Scan for the cell matching the given text and deliver its [x, y] coordinate at center. 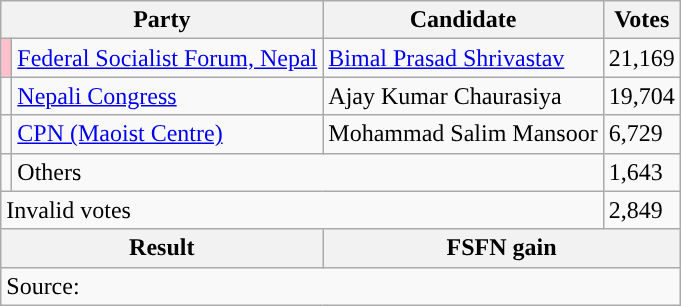
CPN (Maoist Centre) [168, 134]
Votes [642, 20]
FSFN gain [502, 248]
Ajay Kumar Chaurasiya [463, 96]
Others [308, 172]
1,643 [642, 172]
Federal Socialist Forum, Nepal [168, 58]
19,704 [642, 96]
Result [162, 248]
Candidate [463, 20]
Mohammad Salim Mansoor [463, 134]
21,169 [642, 58]
Bimal Prasad Shrivastav [463, 58]
Nepali Congress [168, 96]
Invalid votes [302, 210]
Party [162, 20]
Source: [341, 286]
2,849 [642, 210]
6,729 [642, 134]
